Scan for the cell matching the given text and deliver its (X, Y) coordinate at center. 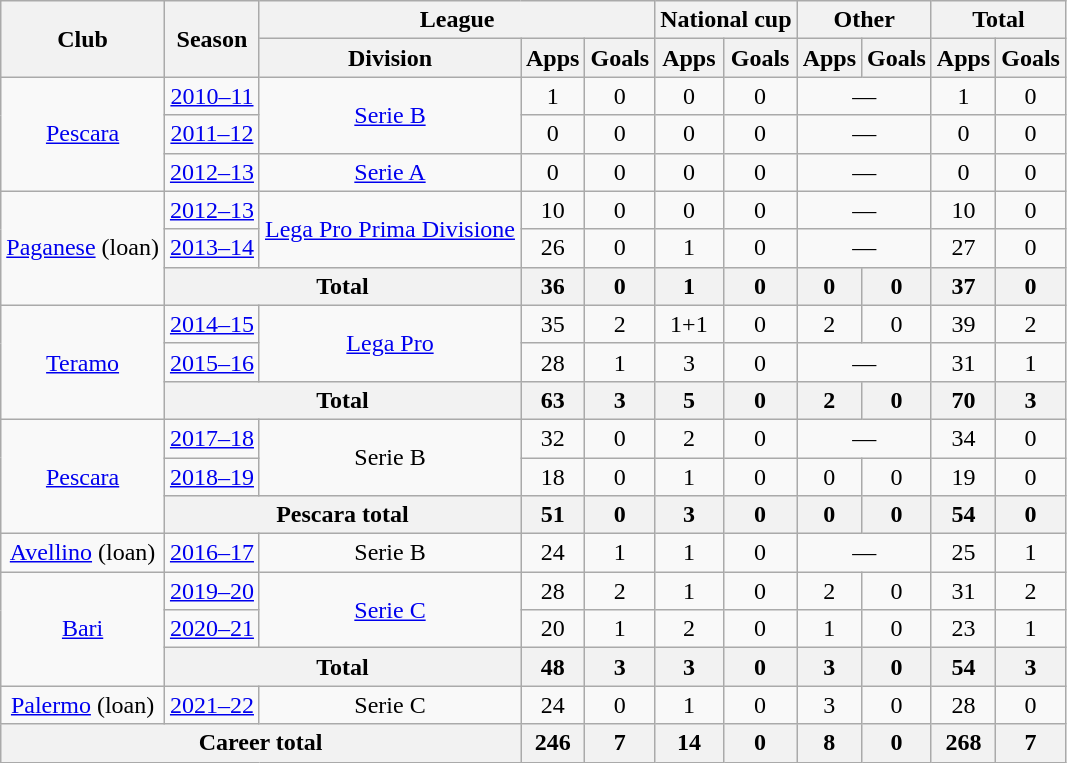
25 (963, 553)
35 (552, 324)
Lega Pro Prima Divisione (390, 229)
48 (552, 667)
32 (552, 438)
National cup (726, 20)
34 (963, 438)
14 (689, 743)
18 (552, 477)
Division (390, 58)
70 (963, 400)
51 (552, 515)
23 (963, 629)
Other (864, 20)
2013–14 (212, 248)
5 (689, 400)
2010–11 (212, 96)
Palermo (loan) (83, 705)
20 (552, 629)
2014–15 (212, 324)
2016–17 (212, 553)
2019–20 (212, 591)
Teramo (83, 362)
Paganese (loan) (83, 248)
Season (212, 39)
63 (552, 400)
2020–21 (212, 629)
246 (552, 743)
Lega Pro (390, 343)
Club (83, 39)
2015–16 (212, 362)
2018–19 (212, 477)
2011–12 (212, 134)
Avellino (loan) (83, 553)
1+1 (689, 324)
8 (829, 743)
2021–22 (212, 705)
27 (963, 248)
2017–18 (212, 438)
Serie A (390, 172)
36 (552, 286)
Pescara total (342, 515)
39 (963, 324)
37 (963, 286)
268 (963, 743)
19 (963, 477)
Bari (83, 629)
Career total (261, 743)
26 (552, 248)
League (456, 20)
